Search for the cell housing the specified text and yield its (X, Y) center coordinate. 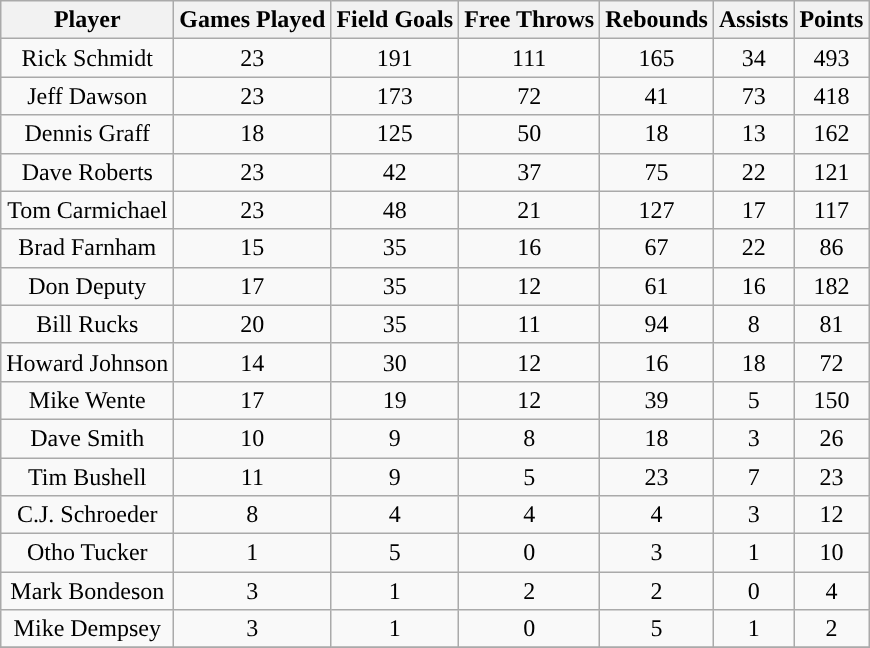
C.J. Schroeder (88, 515)
Otho Tucker (88, 553)
Assists (753, 20)
Dave Roberts (88, 172)
127 (657, 210)
42 (395, 172)
Brad Farnham (88, 248)
21 (530, 210)
50 (530, 134)
Don Deputy (88, 286)
Jeff Dawson (88, 96)
Howard Johnson (88, 362)
94 (657, 324)
75 (657, 172)
15 (252, 248)
26 (832, 438)
48 (395, 210)
30 (395, 362)
Mike Wente (88, 400)
165 (657, 58)
7 (753, 477)
86 (832, 248)
Player (88, 20)
Rick Schmidt (88, 58)
37 (530, 172)
Tom Carmichael (88, 210)
125 (395, 134)
Points (832, 20)
191 (395, 58)
Mike Dempsey (88, 629)
493 (832, 58)
Field Goals (395, 20)
81 (832, 324)
39 (657, 400)
41 (657, 96)
111 (530, 58)
150 (832, 400)
20 (252, 324)
Dave Smith (88, 438)
Dennis Graff (88, 134)
173 (395, 96)
14 (252, 362)
34 (753, 58)
117 (832, 210)
Bill Rucks (88, 324)
Games Played (252, 20)
162 (832, 134)
Mark Bondeson (88, 591)
Rebounds (657, 20)
67 (657, 248)
13 (753, 134)
Free Throws (530, 20)
73 (753, 96)
121 (832, 172)
Tim Bushell (88, 477)
61 (657, 286)
418 (832, 96)
19 (395, 400)
182 (832, 286)
